Extract the [X, Y] coordinate from the center of the cell holding the provided text.  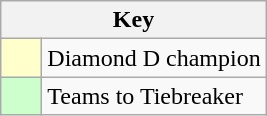
Key [134, 20]
Diamond D champion [154, 58]
Teams to Tiebreaker [154, 96]
